Pinpoint the cell where the given text exists, returning its [x, y] midpoint coordinate. 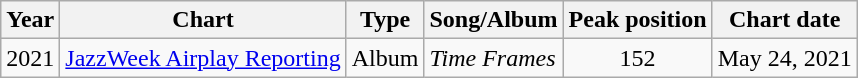
May 24, 2021 [784, 58]
Year [30, 20]
152 [638, 58]
Peak position [638, 20]
Chart [203, 20]
JazzWeek Airplay Reporting [203, 58]
Album [385, 58]
Type [385, 20]
2021 [30, 58]
Song/Album [494, 20]
Time Frames [494, 58]
Chart date [784, 20]
